Pinpoint the cell where the given text exists, returning its [X, Y] midpoint coordinate. 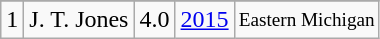
J. T. Jones [79, 20]
Eastern Michigan [306, 20]
2015 [204, 20]
1 [12, 20]
4.0 [154, 20]
